Return [X, Y] of the center of cell containing provided text 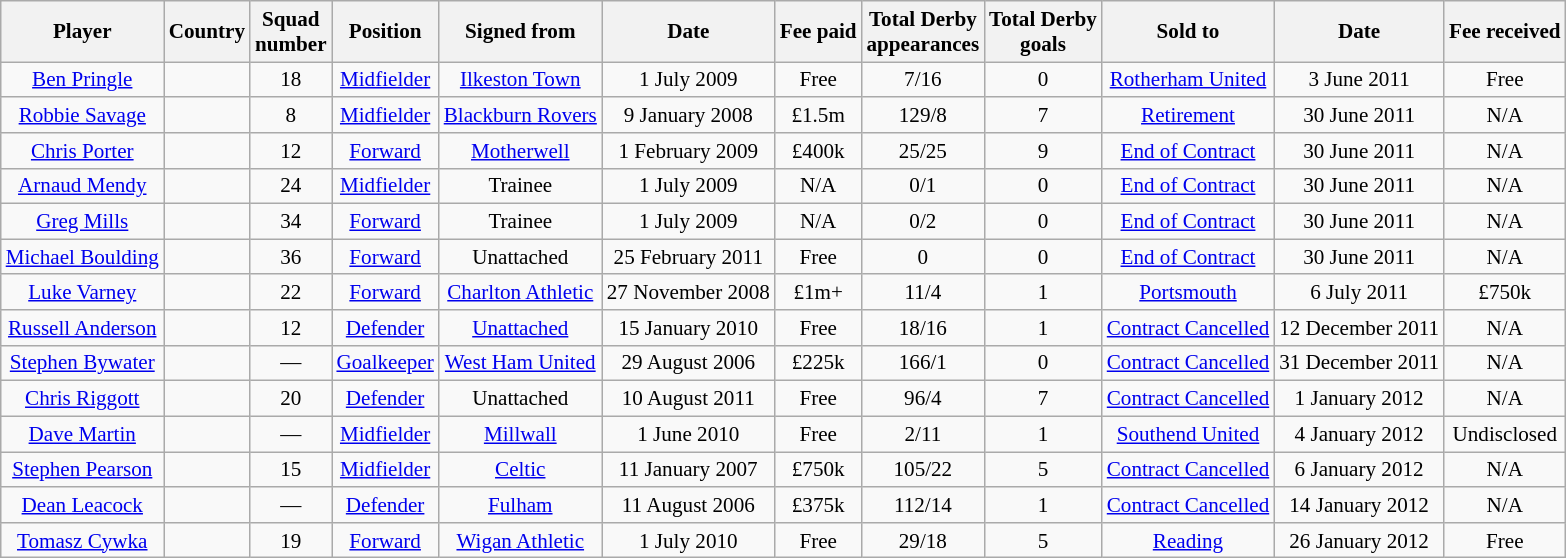
15 January 2010 [688, 328]
Position [386, 32]
1 July 2010 [688, 540]
105/22 [924, 470]
West Ham United [520, 362]
15 [291, 470]
10 August 2011 [688, 398]
25/25 [924, 150]
27 November 2008 [688, 292]
18 [291, 80]
£225k [818, 362]
9 [1043, 150]
29/18 [924, 540]
Rotherham United [1188, 80]
9 January 2008 [688, 114]
Total Derbyappearances [924, 32]
Celtic [520, 470]
166/1 [924, 362]
Player [82, 32]
£400k [818, 150]
£375k [818, 504]
Reading [1188, 540]
20 [291, 398]
7/16 [924, 80]
Fulham [520, 504]
11 August 2006 [688, 504]
Country [207, 32]
Stephen Pearson [82, 470]
Charlton Athletic [520, 292]
8 [291, 114]
Southend United [1188, 434]
Total Derby goals [1043, 32]
6 January 2012 [1359, 470]
Undisclosed [1505, 434]
0/1 [924, 186]
14 January 2012 [1359, 504]
0/2 [924, 222]
36 [291, 256]
Blackburn Rovers [520, 114]
Sold to [1188, 32]
Arnaud Mendy [82, 186]
Portsmouth [1188, 292]
Chris Riggott [82, 398]
Fee paid [818, 32]
1 January 2012 [1359, 398]
31 December 2011 [1359, 362]
Signed from [520, 32]
Chris Porter [82, 150]
Dave Martin [82, 434]
Russell Anderson [82, 328]
Ilkeston Town [520, 80]
1 June 2010 [688, 434]
3 June 2011 [1359, 80]
12 December 2011 [1359, 328]
11/4 [924, 292]
129/8 [924, 114]
Goalkeeper [386, 362]
Motherwell [520, 150]
Millwall [520, 434]
22 [291, 292]
25 February 2011 [688, 256]
Stephen Bywater [82, 362]
Luke Varney [82, 292]
Robbie Savage [82, 114]
Ben Pringle [82, 80]
112/14 [924, 504]
£1.5m [818, 114]
18/16 [924, 328]
Michael Boulding [82, 256]
Retirement [1188, 114]
Tomasz Cywka [82, 540]
Fee received [1505, 32]
Squadnumber [291, 32]
11 January 2007 [688, 470]
Wigan Athletic [520, 540]
29 August 2006 [688, 362]
2/11 [924, 434]
96/4 [924, 398]
6 July 2011 [1359, 292]
1 February 2009 [688, 150]
34 [291, 222]
£1m+ [818, 292]
Greg Mills [82, 222]
Dean Leacock [82, 504]
19 [291, 540]
24 [291, 186]
4 January 2012 [1359, 434]
26 January 2012 [1359, 540]
